Determine the [x, y] coordinate at the center of the cell enclosing the given text.  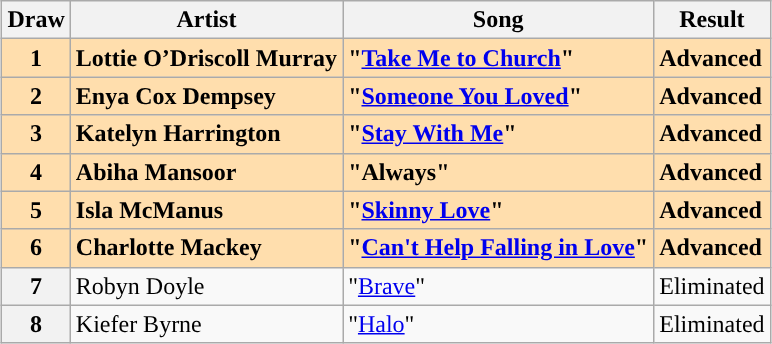
8 [36, 324]
7 [36, 286]
1 [36, 58]
Enya Cox Dempsey [206, 96]
"Brave" [498, 286]
Isla McManus [206, 210]
"Can't Help Falling in Love" [498, 248]
3 [36, 134]
2 [36, 96]
Artist [206, 20]
Draw [36, 20]
Abiha Mansoor [206, 172]
"Halo" [498, 324]
Kiefer Byrne [206, 324]
"Take Me to Church" [498, 58]
"Skinny Love" [498, 210]
"Always" [498, 172]
Katelyn Harrington [206, 134]
6 [36, 248]
Charlotte Mackey [206, 248]
"Someone You Loved" [498, 96]
"Stay With Me" [498, 134]
Robyn Doyle [206, 286]
Lottie O’Driscoll Murray [206, 58]
5 [36, 210]
Song [498, 20]
4 [36, 172]
Result [712, 20]
